Search for the cell housing the specified text and yield its (x, y) center coordinate. 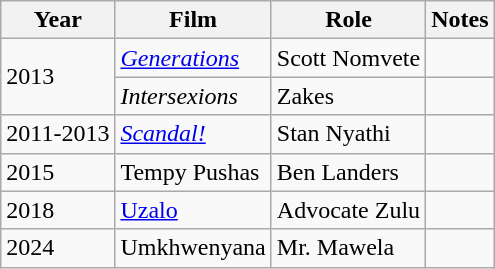
Year (58, 20)
Advocate Zulu (348, 210)
Stan Nyathi (348, 134)
Ben Landers (348, 172)
2013 (58, 77)
Uzalo (193, 210)
2011-2013 (58, 134)
Intersexions (193, 96)
Tempy Pushas (193, 172)
2015 (58, 172)
Generations (193, 58)
2018 (58, 210)
Scandal! (193, 134)
Zakes (348, 96)
Mr. Mawela (348, 248)
Film (193, 20)
Scott Nomvete (348, 58)
Umkhwenyana (193, 248)
2024 (58, 248)
Notes (460, 20)
Role (348, 20)
